Search for the cell housing the specified text and yield its (X, Y) center coordinate. 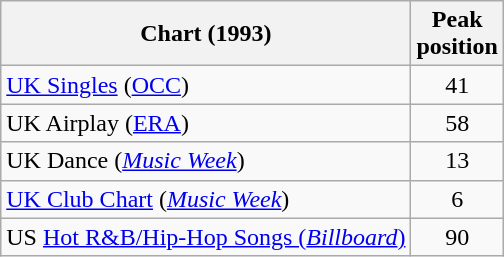
US Hot R&B/Hip-Hop Songs (Billboard) (206, 237)
41 (457, 85)
Peakposition (457, 34)
13 (457, 161)
90 (457, 237)
UK Airplay (ERA) (206, 123)
UK Singles (OCC) (206, 85)
Chart (1993) (206, 34)
UK Dance (Music Week) (206, 161)
58 (457, 123)
6 (457, 199)
UK Club Chart (Music Week) (206, 199)
